Determine the [x, y] coordinate at the center of the cell enclosing the given text.  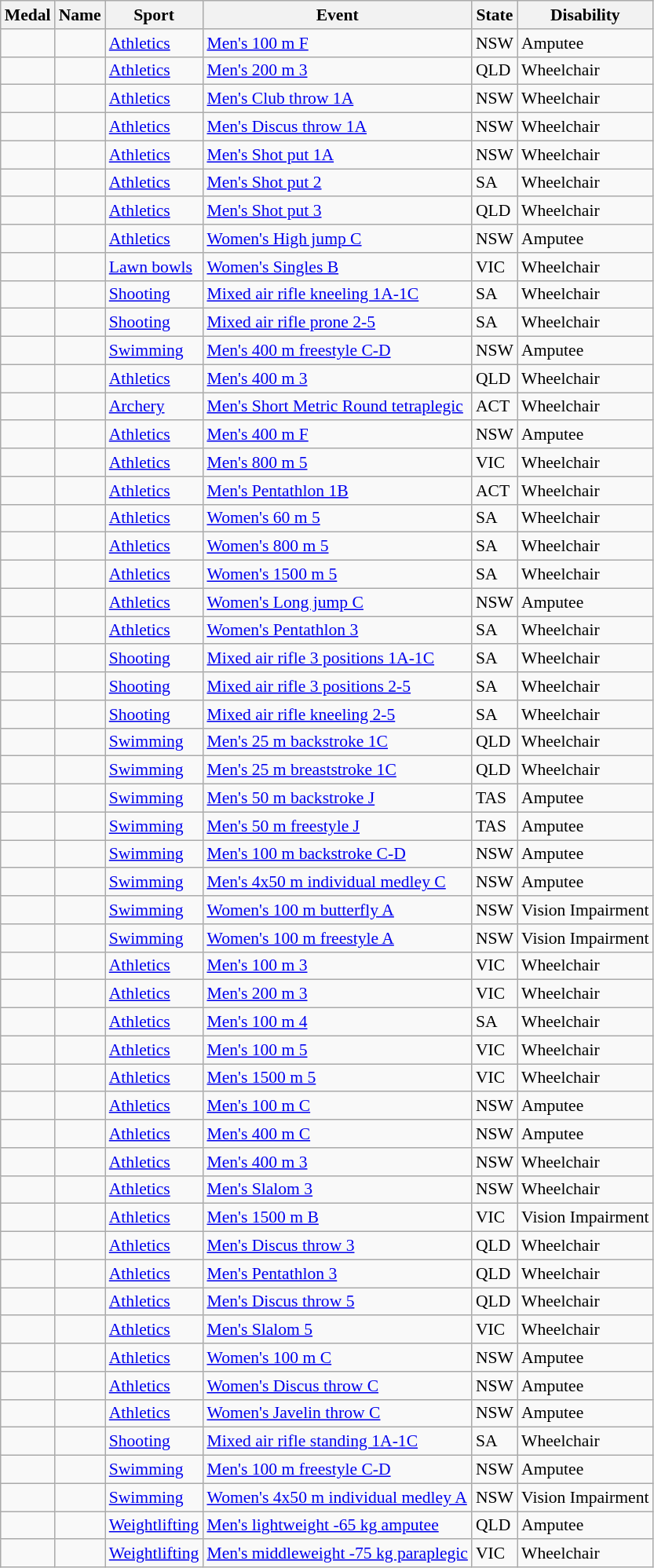
Mixed air rifle standing 1A-1C [338, 1442]
Women's 100 m butterfly A [338, 910]
Men's 1500 m 5 [338, 1078]
Men's 1500 m B [338, 1218]
Men's 100 m 5 [338, 1050]
Men's 25 m backstroke 1C [338, 742]
Men's Shot put 1A [338, 155]
Women's High jump C [338, 239]
Women's 100 m freestyle A [338, 938]
Men's 100 m C [338, 1106]
Event [338, 15]
Men's Discus throw 5 [338, 1302]
Women's Pentathlon 3 [338, 630]
Women's 1500 m 5 [338, 575]
Men's Slalom 5 [338, 1330]
Mixed air rifle 3 positions 2-5 [338, 686]
Sport [154, 15]
Men's Discus throw 3 [338, 1246]
Women's Javelin throw C [338, 1413]
Men's middleweight -75 kg paraplegic [338, 1554]
Women's 800 m 5 [338, 546]
Men's 100 m 4 [338, 1022]
Men's Slalom 3 [338, 1190]
Archery [154, 407]
Men's 100 m backstroke C-D [338, 854]
Men's Shot put 2 [338, 183]
Mixed air rifle kneeling 2-5 [338, 715]
Mixed air rifle kneeling 1A-1C [338, 294]
Women's Long jump C [338, 602]
Men's 25 m breaststroke 1C [338, 770]
Men's 100 m 3 [338, 966]
Men's Club throw 1A [338, 99]
Men's 4x50 m individual medley C [338, 883]
Men's Short Metric Round tetraplegic [338, 407]
Men's Pentathlon 3 [338, 1274]
Men's Shot put 3 [338, 211]
Men's 50 m freestyle J [338, 826]
Women's Discus throw C [338, 1386]
State [495, 15]
Disability [585, 15]
Mixed air rifle prone 2-5 [338, 323]
Name [80, 15]
Women's 4x50 m individual medley A [338, 1497]
Men's lightweight -65 kg amputee [338, 1526]
Men's 100 m freestyle C-D [338, 1470]
Men's 400 m freestyle C-D [338, 351]
Women's 60 m 5 [338, 518]
Men's 100 m F [338, 43]
Women's 100 m C [338, 1358]
Men's Pentathlon 1B [338, 491]
Lawn bowls [154, 267]
Men's 400 m C [338, 1134]
Men's 800 m 5 [338, 462]
Men's 50 m backstroke J [338, 799]
Medal [28, 15]
Mixed air rifle 3 positions 1A-1C [338, 659]
Women's Singles B [338, 267]
Men's 400 m F [338, 435]
Men's Discus throw 1A [338, 127]
